From the cell containing the given text, extract its center point as [x, y] coordinate. 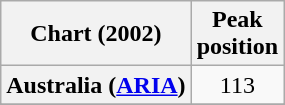
113 [237, 85]
Peakposition [237, 34]
Chart (2002) [96, 34]
Australia (ARIA) [96, 85]
